Detect which cell encompasses the target text, then output its [x, y] center coordinate. 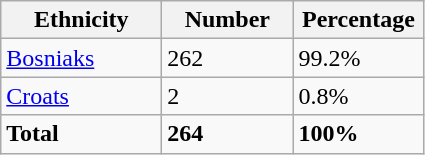
2 [228, 96]
262 [228, 58]
Total [82, 134]
Ethnicity [82, 20]
264 [228, 134]
0.8% [358, 96]
Croats [82, 96]
Percentage [358, 20]
100% [358, 134]
99.2% [358, 58]
Number [228, 20]
Bosniaks [82, 58]
